Scan for the cell matching the given text and deliver its (x, y) coordinate at center. 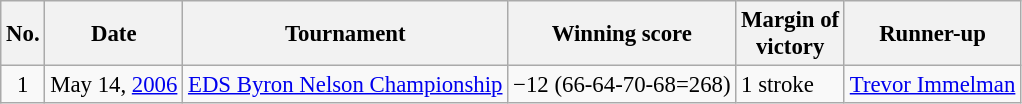
Runner-up (932, 34)
1 (23, 85)
−12 (66-64-70-68=268) (622, 85)
No. (23, 34)
Tournament (346, 34)
Date (114, 34)
May 14, 2006 (114, 85)
EDS Byron Nelson Championship (346, 85)
Trevor Immelman (932, 85)
Margin ofvictory (790, 34)
Winning score (622, 34)
1 stroke (790, 85)
